Identify which cell holds the provided text, then report its [X, Y] central coordinate. 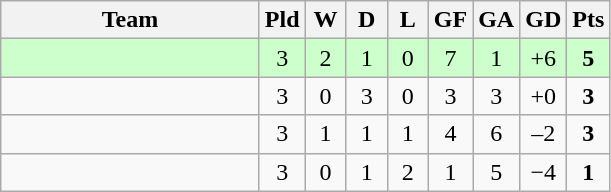
6 [496, 134]
+0 [544, 96]
W [326, 20]
Pld [282, 20]
Team [130, 20]
7 [450, 58]
+6 [544, 58]
–2 [544, 134]
Pts [588, 20]
GD [544, 20]
GA [496, 20]
4 [450, 134]
L [408, 20]
−4 [544, 172]
D [366, 20]
GF [450, 20]
